Output the (X, Y) coordinate of the center of the cell containing the given text.  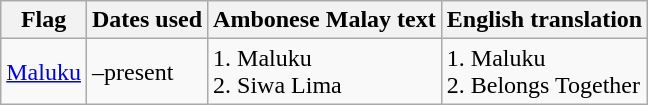
1. Maluku2. Belongs Together (544, 72)
1. Maluku2. Siwa Lima (325, 72)
Flag (44, 20)
Dates used (146, 20)
–present (146, 72)
Ambonese Malay text (325, 20)
Maluku (44, 72)
English translation (544, 20)
